For the text-containing cell, return its midpoint in [x, y] coordinate format. 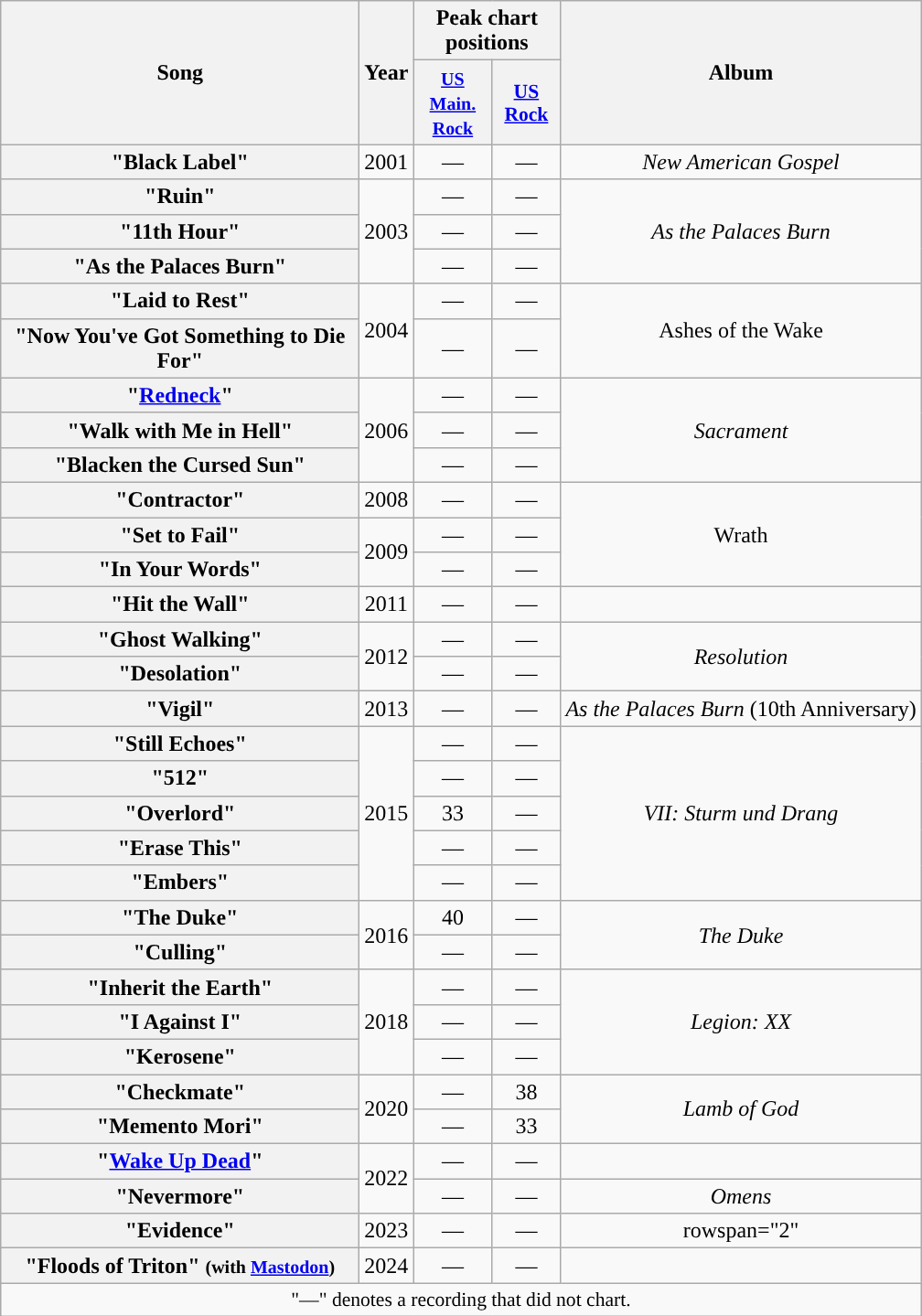
As the Palaces Burn [741, 231]
"Nevermore" [180, 1196]
"11th Hour" [180, 231]
"Wake Up Dead" [180, 1161]
"Ruin" [180, 197]
"Desolation" [180, 674]
2015 [386, 813]
Peak chart positions [487, 31]
2011 [386, 605]
"Embers" [180, 883]
2018 [386, 1022]
"Blacken the Cursed Sun" [180, 465]
"Ghost Walking" [180, 639]
"I Against I" [180, 1022]
"Inherit the Earth" [180, 987]
"Culling" [180, 952]
2012 [386, 657]
"In Your Words" [180, 570]
Legion: XX [741, 1022]
2022 [386, 1179]
Song [180, 73]
"Kerosene" [180, 1056]
2006 [386, 430]
The Duke [741, 935]
2004 [386, 331]
"Black Label" [180, 162]
As the Palaces Burn (10th Anniversary) [741, 709]
"The Duke" [180, 917]
2003 [386, 231]
2008 [386, 499]
"Floods of Triton" (with Mastodon) [180, 1266]
"Overlord" [180, 813]
Lamb of God [741, 1108]
Wrath [741, 534]
2013 [386, 709]
"Still Echoes" [180, 744]
"As the Palaces Burn" [180, 266]
VII: Sturm und Drang [741, 813]
USRock [527, 102]
"Evidence" [180, 1231]
Sacrament [741, 430]
"Vigil" [180, 709]
"Now You've Got Something to Die For" [180, 348]
Album [741, 73]
"—" denotes a recording that did not chart. [461, 1300]
2024 [386, 1266]
"Memento Mori" [180, 1127]
"Checkmate" [180, 1091]
40 [453, 917]
2020 [386, 1108]
US Main. Rock [453, 102]
"Contractor" [180, 499]
"Hit the Wall" [180, 605]
"Walk with Me in Hell" [180, 430]
2016 [386, 935]
Omens [741, 1196]
Year [386, 73]
"Laid to Rest" [180, 301]
"512" [180, 778]
New American Gospel [741, 162]
2023 [386, 1231]
38 [527, 1091]
"Erase This" [180, 848]
2009 [386, 552]
Ashes of the Wake [741, 331]
Resolution [741, 657]
rowspan="2" [741, 1231]
"Set to Fail" [180, 535]
2001 [386, 162]
"Redneck" [180, 395]
